For the text-containing cell, return its midpoint in [x, y] coordinate format. 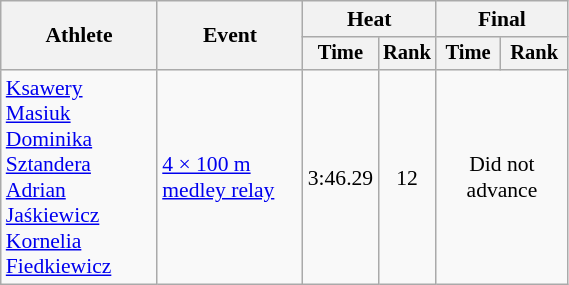
3:46.29 [340, 177]
Heat [370, 19]
4 × 100 m medley relay [230, 177]
Event [230, 36]
Ksawery MasiukDominika SztanderaAdrian JaśkiewiczKornelia Fiedkiewicz [79, 177]
Athlete [79, 36]
12 [407, 177]
Final [502, 19]
Did not advance [502, 177]
